Provide the [x, y] coordinate of the cell's center where the given text is located.  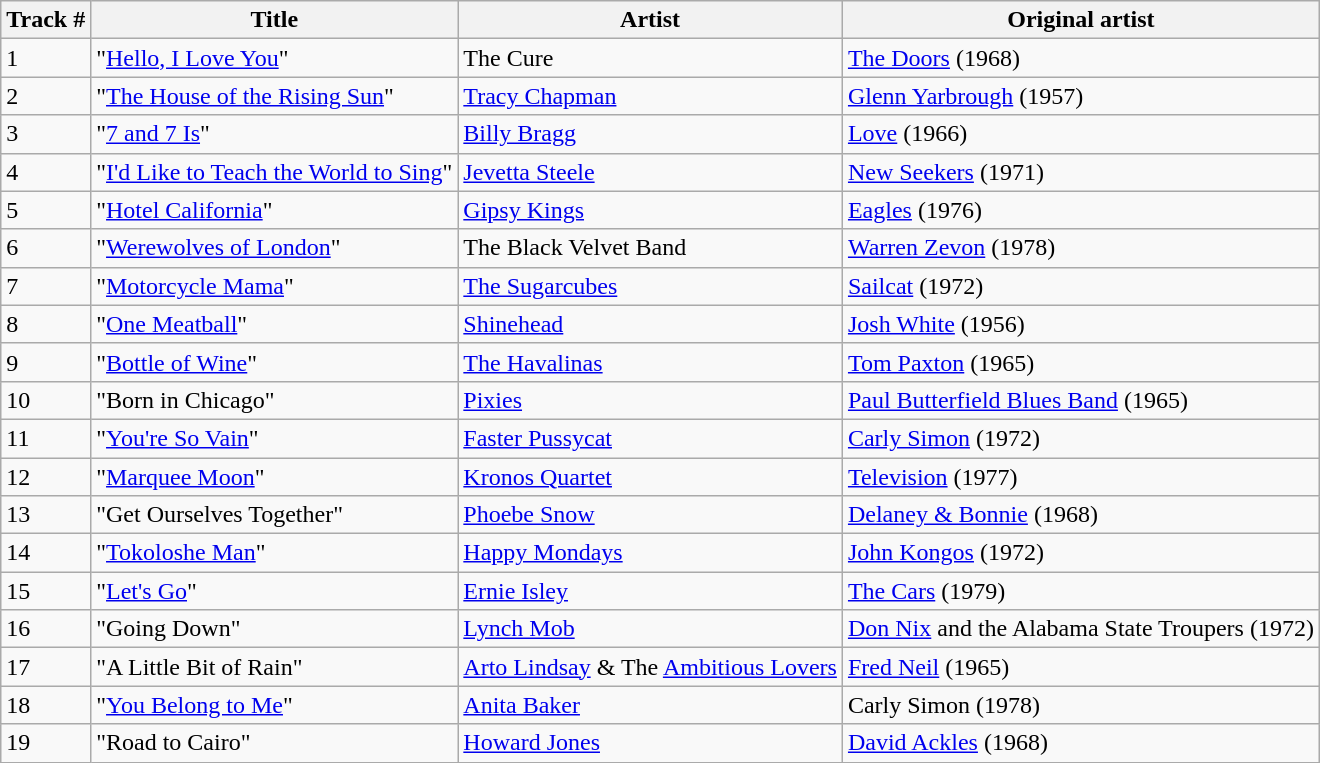
Title [274, 20]
Kronos Quartet [650, 477]
Tom Paxton (1965) [1080, 362]
"The House of the Rising Sun" [274, 96]
9 [46, 362]
The Cure [650, 58]
Love (1966) [1080, 134]
6 [46, 248]
16 [46, 629]
Josh White (1956) [1080, 324]
19 [46, 743]
10 [46, 400]
Warren Zevon (1978) [1080, 248]
"Tokoloshe Man" [274, 553]
Television (1977) [1080, 477]
Lynch Mob [650, 629]
Carly Simon (1972) [1080, 438]
"Get Ourselves Together" [274, 515]
"Werewolves of London" [274, 248]
Delaney & Bonnie (1968) [1080, 515]
Sailcat (1972) [1080, 286]
Happy Mondays [650, 553]
Don Nix and the Alabama State Troupers (1972) [1080, 629]
"You Belong to Me" [274, 705]
Fred Neil (1965) [1080, 667]
Glenn Yarbrough (1957) [1080, 96]
Paul Butterfield Blues Band (1965) [1080, 400]
Pixies [650, 400]
15 [46, 591]
"Going Down" [274, 629]
The Black Velvet Band [650, 248]
12 [46, 477]
New Seekers (1971) [1080, 172]
The Sugarcubes [650, 286]
7 [46, 286]
Howard Jones [650, 743]
Phoebe Snow [650, 515]
"One Meatball" [274, 324]
Anita Baker [650, 705]
"7 and 7 Is" [274, 134]
"You're So Vain" [274, 438]
"Marquee Moon" [274, 477]
The Havalinas [650, 362]
1 [46, 58]
Tracy Chapman [650, 96]
"Motorcycle Mama" [274, 286]
14 [46, 553]
Artist [650, 20]
2 [46, 96]
Carly Simon (1978) [1080, 705]
"Let's Go" [274, 591]
13 [46, 515]
"Born in Chicago" [274, 400]
"Hotel California" [274, 210]
"A Little Bit of Rain" [274, 667]
Jevetta Steele [650, 172]
3 [46, 134]
Arto Lindsay & The Ambitious Lovers [650, 667]
"Road to Cairo" [274, 743]
Original artist [1080, 20]
Track # [46, 20]
The Doors (1968) [1080, 58]
11 [46, 438]
David Ackles (1968) [1080, 743]
Shinehead [650, 324]
8 [46, 324]
John Kongos (1972) [1080, 553]
Ernie Isley [650, 591]
Faster Pussycat [650, 438]
4 [46, 172]
"Hello, I Love You" [274, 58]
The Cars (1979) [1080, 591]
Billy Bragg [650, 134]
5 [46, 210]
"I'd Like to Teach the World to Sing" [274, 172]
"Bottle of Wine" [274, 362]
17 [46, 667]
18 [46, 705]
Eagles (1976) [1080, 210]
Gipsy Kings [650, 210]
